Detect which cell encompasses the target text, then output its (x, y) center coordinate. 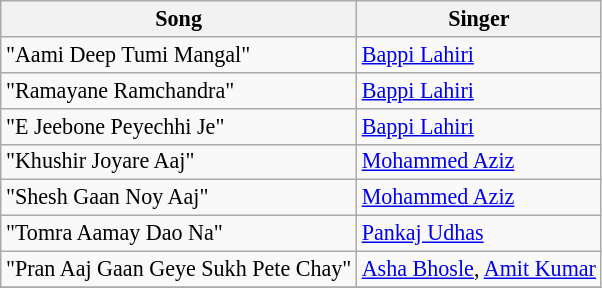
"Aami Deep Tumi Mangal" (179, 54)
"Pran Aaj Gaan Geye Sukh Pete Chay" (179, 269)
"Ramayane Ramchandra" (179, 90)
"E Jeebone Peyechhi Je" (179, 126)
Asha Bhosle, Amit Kumar (480, 269)
Singer (480, 18)
Song (179, 18)
"Tomra Aamay Dao Na" (179, 233)
"Khushir Joyare Aaj" (179, 162)
Pankaj Udhas (480, 233)
"Shesh Gaan Noy Aaj" (179, 198)
